Scan for the cell matching the given text and deliver its [x, y] coordinate at center. 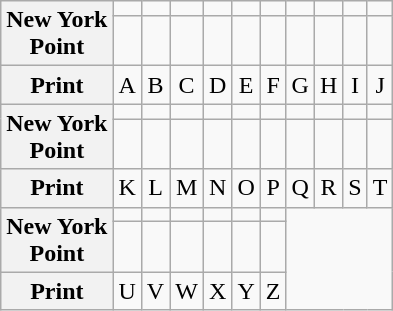
Q [300, 188]
I [355, 85]
J [380, 85]
O [246, 188]
F [273, 85]
N [217, 188]
B [155, 85]
M [187, 188]
L [155, 188]
U [127, 291]
T [380, 188]
A [127, 85]
G [300, 85]
D [217, 85]
R [328, 188]
H [328, 85]
Z [273, 291]
E [246, 85]
X [217, 291]
W [187, 291]
V [155, 291]
S [355, 188]
C [187, 85]
Y [246, 291]
P [273, 188]
K [127, 188]
